Determine the [X, Y] coordinate at the center of the cell enclosing the given text.  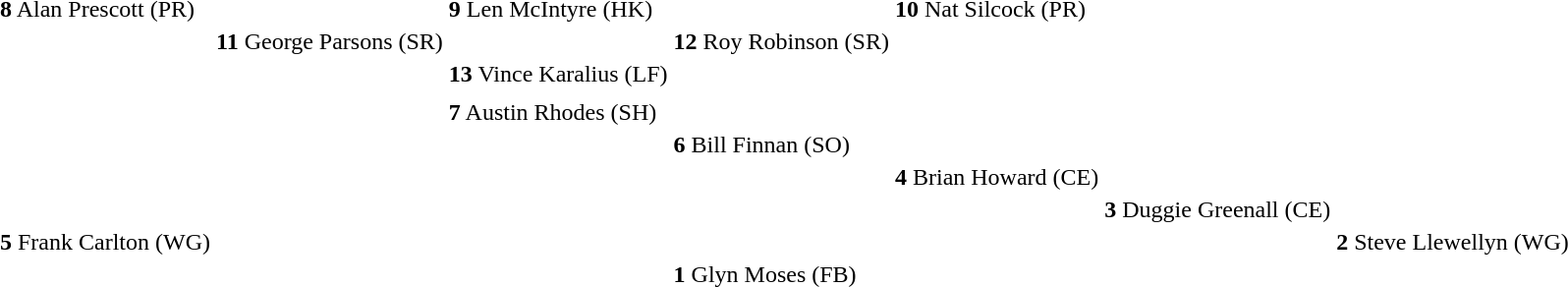
3 Duggie Greenall (CE) [1218, 209]
13 Vince Karalius (LF) [558, 74]
6 Bill Finnan (SO) [781, 144]
12 Roy Robinson (SR) [781, 42]
7 Austin Rhodes (SH) [558, 113]
4 Brian Howard (CE) [996, 178]
11 George Parsons (SR) [329, 42]
